From the cell containing the given text, extract its center point as (x, y) coordinate. 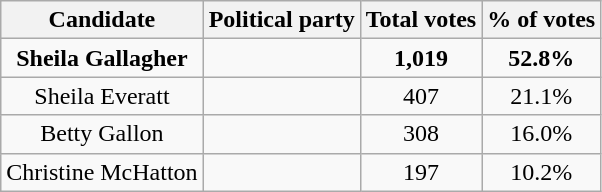
Candidate (102, 20)
Betty Gallon (102, 134)
Christine McHatton (102, 172)
Political party (282, 20)
Sheila Gallagher (102, 58)
16.0% (542, 134)
1,019 (421, 58)
52.8% (542, 58)
21.1% (542, 96)
197 (421, 172)
% of votes (542, 20)
Total votes (421, 20)
308 (421, 134)
10.2% (542, 172)
Sheila Everatt (102, 96)
407 (421, 96)
